Determine the (x, y) coordinate at the center of the cell enclosing the given text.  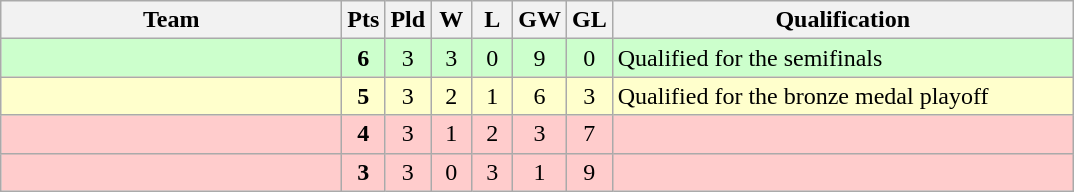
GW (540, 20)
5 (364, 96)
Pld (408, 20)
4 (364, 134)
Qualified for the semifinals (842, 58)
Qualification (842, 20)
Qualified for the bronze medal playoff (842, 96)
GL (589, 20)
Team (172, 20)
L (492, 20)
Pts (364, 20)
W (452, 20)
7 (589, 134)
